Return the (x, y) coordinate for the center point of the cell that contains the specified text.  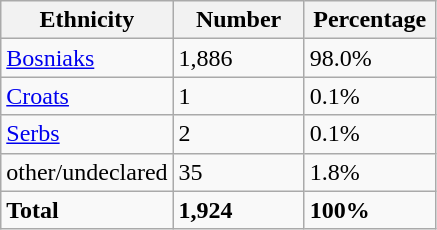
other/undeclared (87, 172)
Percentage (370, 20)
Ethnicity (87, 20)
100% (370, 210)
35 (238, 172)
1.8% (370, 172)
98.0% (370, 58)
1,886 (238, 58)
Total (87, 210)
Croats (87, 96)
2 (238, 134)
1 (238, 96)
Number (238, 20)
1,924 (238, 210)
Bosniaks (87, 58)
Serbs (87, 134)
